Provide the [X, Y] coordinate of the cell's center where the given text is located.  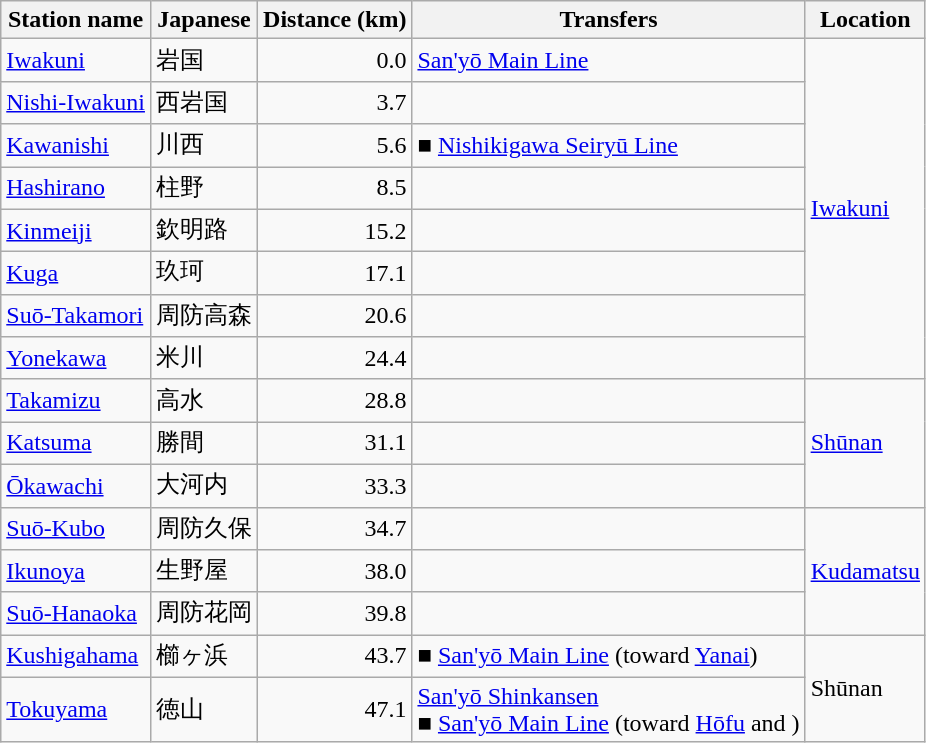
Takamizu [76, 400]
Yonekawa [76, 358]
8.5 [335, 188]
Location [865, 20]
玖珂 [204, 274]
28.8 [335, 400]
周防高森 [204, 316]
San'yō Shinkansen■ San'yō Main Line (toward Hōfu and ) [608, 710]
34.7 [335, 528]
Transfers [608, 20]
Tokuyama [76, 710]
Kushigahama [76, 656]
Ikunoya [76, 572]
大河内 [204, 486]
Kudamatsu [865, 571]
Ōkawachi [76, 486]
38.0 [335, 572]
西岩国 [204, 102]
47.1 [335, 710]
徳山 [204, 710]
生野屋 [204, 572]
3.7 [335, 102]
■ San'yō Main Line (toward Yanai) [608, 656]
高水 [204, 400]
Japanese [204, 20]
欽明路 [204, 230]
Distance (km) [335, 20]
Station name [76, 20]
31.1 [335, 444]
Suō-Kubo [76, 528]
Suō-Hanaoka [76, 614]
岩国 [204, 60]
川西 [204, 146]
San'yō Main Line [608, 60]
勝間 [204, 444]
39.8 [335, 614]
33.3 [335, 486]
Kuga [76, 274]
0.0 [335, 60]
櫛ヶ浜 [204, 656]
米川 [204, 358]
柱野 [204, 188]
周防久保 [204, 528]
5.6 [335, 146]
Kawanishi [76, 146]
24.4 [335, 358]
20.6 [335, 316]
周防花岡 [204, 614]
43.7 [335, 656]
■ Nishikigawa Seiryū Line [608, 146]
17.1 [335, 274]
Katsuma [76, 444]
Suō-Takamori [76, 316]
15.2 [335, 230]
Kinmeiji [76, 230]
Nishi-Iwakuni [76, 102]
Hashirano [76, 188]
